Find where the given text appears and provide that cell's center as [x, y] coordinate. 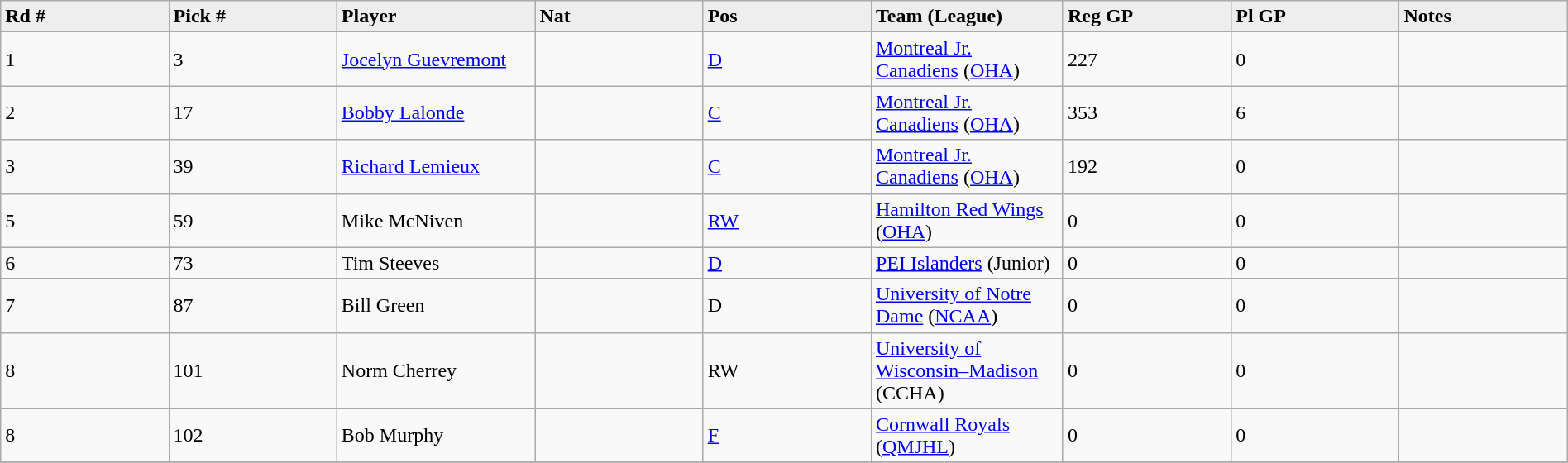
Pos [787, 17]
5 [84, 220]
101 [253, 370]
Norm Cherrey [436, 370]
Bill Green [436, 306]
Notes [1484, 17]
59 [253, 220]
Jocelyn Guevremont [436, 60]
192 [1146, 167]
17 [253, 112]
Player [436, 17]
Bob Murphy [436, 435]
Team (League) [967, 17]
227 [1146, 60]
353 [1146, 112]
Bobby Lalonde [436, 112]
F [787, 435]
Nat [619, 17]
Reg GP [1146, 17]
102 [253, 435]
2 [84, 112]
PEI Islanders (Junior) [967, 263]
Mike McNiven [436, 220]
Pick # [253, 17]
University of Wisconsin–Madison (CCHA) [967, 370]
Cornwall Royals (QMJHL) [967, 435]
Pl GP [1315, 17]
87 [253, 306]
Richard Lemieux [436, 167]
1 [84, 60]
39 [253, 167]
Rd # [84, 17]
Tim Steeves [436, 263]
University of Notre Dame (NCAA) [967, 306]
Hamilton Red Wings (OHA) [967, 220]
7 [84, 306]
73 [253, 263]
